Scan for the cell matching the given text and deliver its (X, Y) coordinate at center. 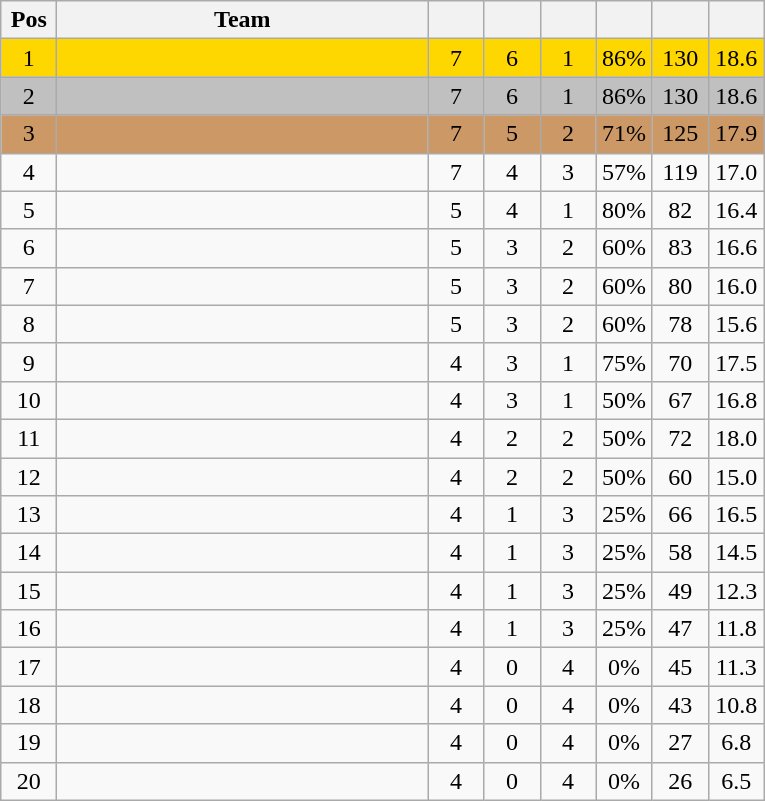
9 (29, 362)
43 (680, 705)
17.5 (736, 362)
10.8 (736, 705)
Pos (29, 20)
72 (680, 438)
17 (29, 667)
67 (680, 400)
11 (29, 438)
78 (680, 324)
45 (680, 667)
70 (680, 362)
15.6 (736, 324)
16.8 (736, 400)
15 (29, 591)
58 (680, 553)
11.3 (736, 667)
6.5 (736, 781)
13 (29, 515)
10 (29, 400)
16 (29, 629)
125 (680, 134)
16.5 (736, 515)
16.0 (736, 286)
12.3 (736, 591)
20 (29, 781)
71% (624, 134)
17.9 (736, 134)
18 (29, 705)
60 (680, 477)
80% (624, 210)
14.5 (736, 553)
82 (680, 210)
8 (29, 324)
49 (680, 591)
119 (680, 172)
15.0 (736, 477)
17.0 (736, 172)
Team (242, 20)
47 (680, 629)
6.8 (736, 743)
27 (680, 743)
11.8 (736, 629)
66 (680, 515)
83 (680, 248)
12 (29, 477)
75% (624, 362)
57% (624, 172)
16.6 (736, 248)
14 (29, 553)
80 (680, 286)
19 (29, 743)
16.4 (736, 210)
26 (680, 781)
18.0 (736, 438)
